Search for the cell housing the specified text and yield its [X, Y] center coordinate. 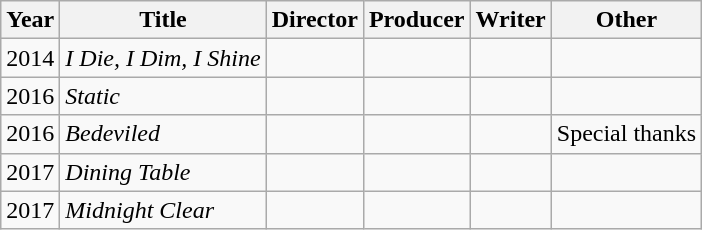
2014 [30, 58]
Year [30, 20]
Special thanks [626, 134]
Title [163, 20]
Dining Table [163, 172]
Director [314, 20]
Midnight Clear [163, 210]
Bedeviled [163, 134]
I Die, I Dim, I Shine [163, 58]
Static [163, 96]
Other [626, 20]
Writer [510, 20]
Producer [416, 20]
